Pinpoint the cell where the given text exists, returning its [X, Y] midpoint coordinate. 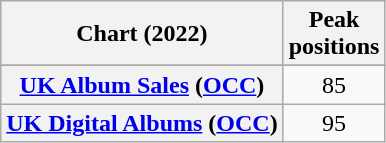
95 [334, 123]
UK Album Sales (OCC) [142, 85]
85 [334, 85]
Peakpositions [334, 34]
Chart (2022) [142, 34]
UK Digital Albums (OCC) [142, 123]
